Search for the cell housing the specified text and yield its (x, y) center coordinate. 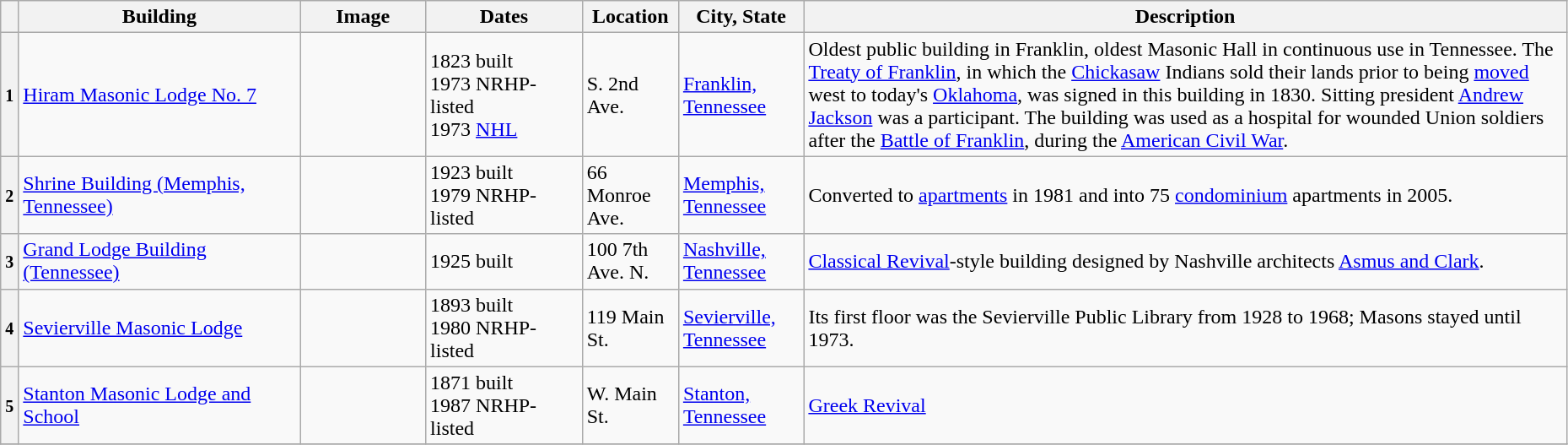
100 7th Ave. N. (630, 262)
66 Monroe Ave. (630, 195)
Location (630, 17)
Building (159, 17)
Image (363, 17)
W. Main St. (630, 405)
Nashville, Tennessee (741, 262)
5 (10, 405)
Greek Revival (1185, 405)
Description (1185, 17)
Its first floor was the Sevierville Public Library from 1928 to 1968; Masons stayed until 1973. (1185, 328)
Converted to apartments in 1981 and into 75 condominium apartments in 2005. (1185, 195)
Hiram Masonic Lodge No. 7 (159, 95)
4 (10, 328)
1925 built (504, 262)
City, State (741, 17)
1 (10, 95)
S. 2nd Ave. (630, 95)
Sevierville Masonic Lodge (159, 328)
Shrine Building (Memphis, Tennessee) (159, 195)
Classical Revival-style building designed by Nashville architects Asmus and Clark. (1185, 262)
1893 built1980 NRHP-listed (504, 328)
2 (10, 195)
Sevierville, Tennessee (741, 328)
1871 built1987 NRHP-listed (504, 405)
Stanton, Tennessee (741, 405)
1823 built1973 NRHP-listed1973 NHL (504, 95)
Stanton Masonic Lodge and School (159, 405)
Dates (504, 17)
Memphis, Tennessee (741, 195)
Franklin, Tennessee (741, 95)
3 (10, 262)
Grand Lodge Building (Tennessee) (159, 262)
1923 built1979 NRHP-listed (504, 195)
119 Main St. (630, 328)
